Search for the cell housing the specified text and yield its [X, Y] center coordinate. 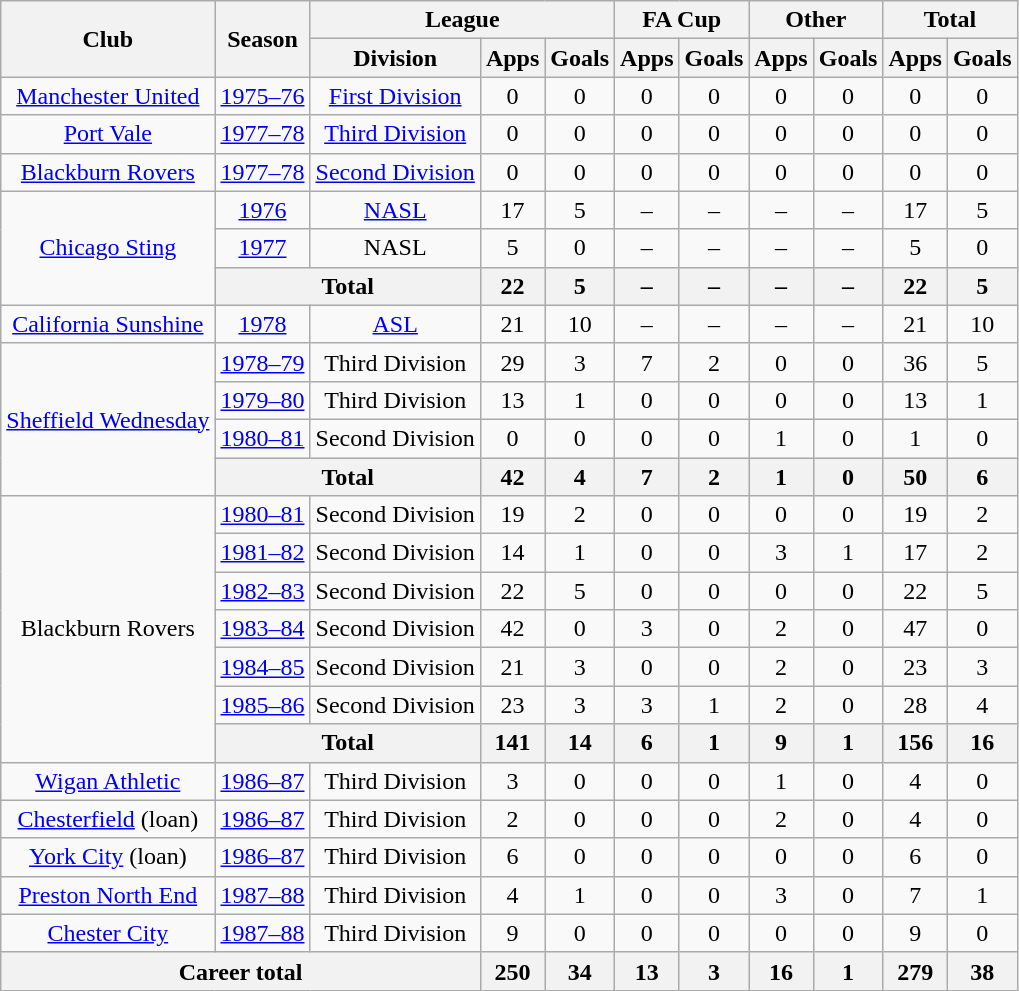
1984–85 [262, 667]
Chesterfield (loan) [108, 819]
1975–76 [262, 96]
Other [816, 20]
1985–86 [262, 705]
Port Vale [108, 134]
250 [512, 971]
ASL [395, 324]
1979–80 [262, 400]
1977 [262, 248]
California Sunshine [108, 324]
Manchester United [108, 96]
1983–84 [262, 629]
Season [262, 39]
First Division [395, 96]
FA Cup [682, 20]
Sheffield Wednesday [108, 419]
Club [108, 39]
Chicago Sting [108, 248]
279 [915, 971]
1978–79 [262, 362]
156 [915, 743]
1982–83 [262, 591]
Preston North End [108, 895]
141 [512, 743]
League [462, 20]
1978 [262, 324]
50 [915, 477]
29 [512, 362]
36 [915, 362]
Career total [241, 971]
York City (loan) [108, 857]
Wigan Athletic [108, 781]
Chester City [108, 933]
1981–82 [262, 553]
Division [395, 58]
34 [580, 971]
28 [915, 705]
1976 [262, 210]
38 [982, 971]
47 [915, 629]
